Return the (x, y) coordinate for the center point of the cell that contains the specified text.  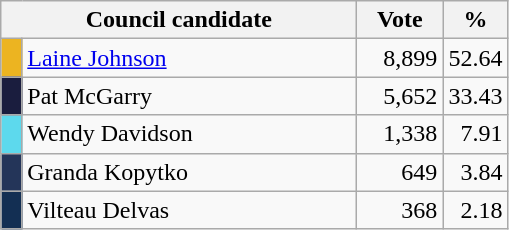
7.91 (476, 134)
52.64 (476, 58)
Granda Kopytko (190, 172)
33.43 (476, 96)
2.18 (476, 210)
Council candidate (179, 20)
% (476, 20)
Vote (400, 20)
Wendy Davidson (190, 134)
8,899 (400, 58)
Vilteau Delvas (190, 210)
3.84 (476, 172)
Laine Johnson (190, 58)
368 (400, 210)
5,652 (400, 96)
Pat McGarry (190, 96)
1,338 (400, 134)
649 (400, 172)
